Return the [x, y] coordinate for the center point of the cell that contains the specified text.  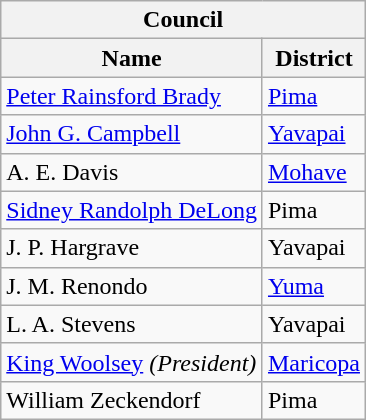
A. E. Davis [132, 172]
Council [184, 20]
Peter Rainsford Brady [132, 96]
J. P. Hargrave [132, 248]
Sidney Randolph DeLong [132, 210]
William Zeckendorf [132, 400]
L. A. Stevens [132, 324]
Name [132, 58]
John G. Campbell [132, 134]
Mohave [314, 172]
District [314, 58]
J. M. Renondo [132, 286]
Maricopa [314, 362]
Yuma [314, 286]
King Woolsey (President) [132, 362]
